Capture the cell that displays the provided text and extract its (x, y) central coordinate. 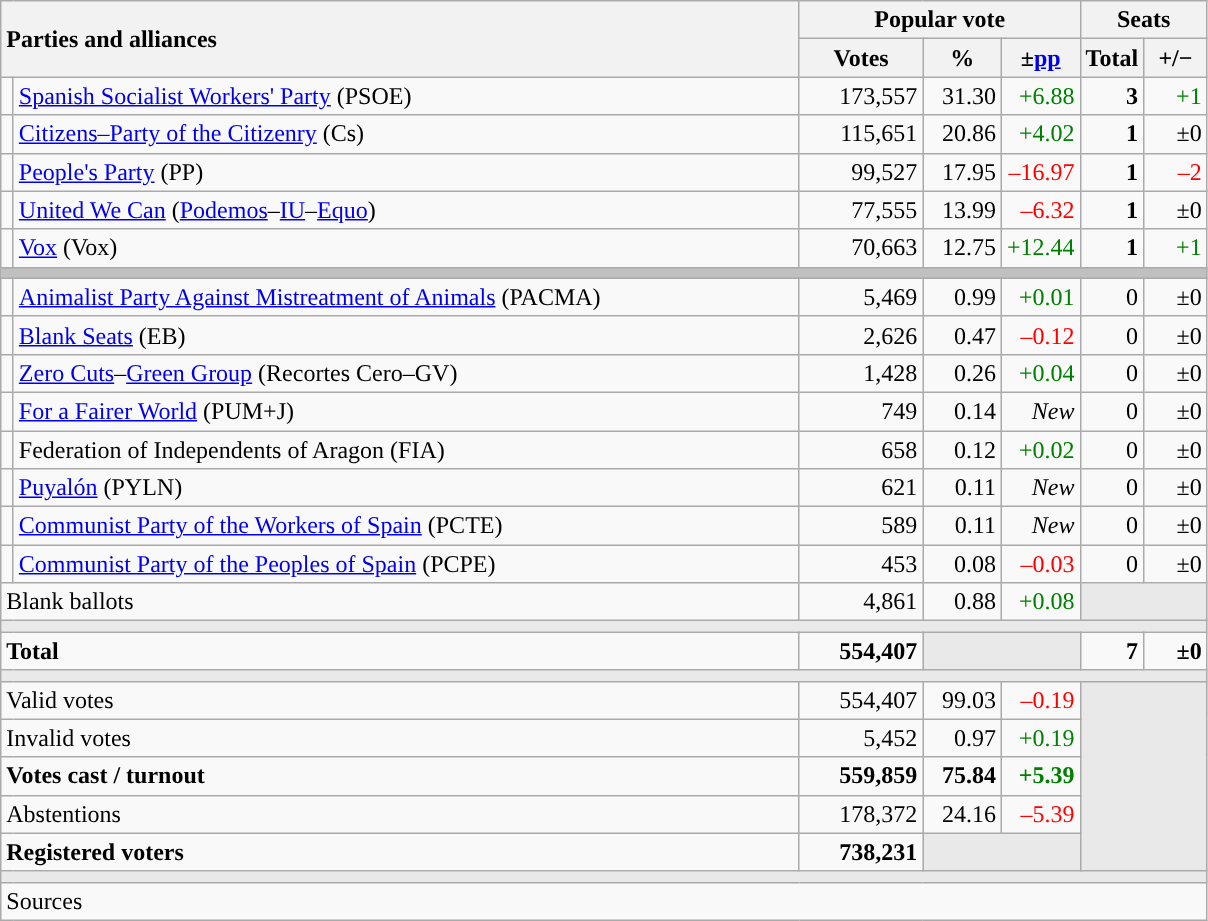
2,626 (861, 335)
–0.12 (1040, 335)
738,231 (861, 852)
178,372 (861, 814)
0.99 (962, 297)
+0.02 (1040, 449)
% (962, 58)
115,651 (861, 134)
559,859 (861, 776)
589 (861, 526)
Votes (861, 58)
Communist Party of the Peoples of Spain (PCPE) (406, 564)
0.26 (962, 373)
+/− (1176, 58)
–6.32 (1040, 210)
Abstentions (400, 814)
3 (1112, 96)
Popular vote (940, 20)
1,428 (861, 373)
13.99 (962, 210)
0.08 (962, 564)
70,663 (861, 248)
20.86 (962, 134)
621 (861, 488)
Puyalón (PYLN) (406, 488)
Citizens–Party of the Citizenry (Cs) (406, 134)
77,555 (861, 210)
0.47 (962, 335)
+0.04 (1040, 373)
Registered voters (400, 852)
31.30 (962, 96)
Federation of Independents of Aragon (FIA) (406, 449)
–5.39 (1040, 814)
173,557 (861, 96)
+6.88 (1040, 96)
5,469 (861, 297)
Vox (Vox) (406, 248)
United We Can (Podemos–IU–Equo) (406, 210)
+0.08 (1040, 602)
99.03 (962, 700)
Zero Cuts–Green Group (Recortes Cero–GV) (406, 373)
Animalist Party Against Mistreatment of Animals (PACMA) (406, 297)
+12.44 (1040, 248)
–16.97 (1040, 172)
749 (861, 411)
Valid votes (400, 700)
+5.39 (1040, 776)
+0.19 (1040, 738)
Votes cast / turnout (400, 776)
12.75 (962, 248)
Sources (604, 901)
Seats (1144, 20)
For a Fairer World (PUM+J) (406, 411)
+4.02 (1040, 134)
Blank Seats (EB) (406, 335)
4,861 (861, 602)
–2 (1176, 172)
Parties and alliances (400, 39)
7 (1112, 651)
453 (861, 564)
0.97 (962, 738)
Blank ballots (400, 602)
75.84 (962, 776)
5,452 (861, 738)
0.12 (962, 449)
Communist Party of the Workers of Spain (PCTE) (406, 526)
24.16 (962, 814)
0.88 (962, 602)
–0.19 (1040, 700)
17.95 (962, 172)
99,527 (861, 172)
0.14 (962, 411)
People's Party (PP) (406, 172)
+0.01 (1040, 297)
–0.03 (1040, 564)
658 (861, 449)
±pp (1040, 58)
Spanish Socialist Workers' Party (PSOE) (406, 96)
Invalid votes (400, 738)
